Determine the (x, y) coordinate at the center of the cell enclosing the given text.  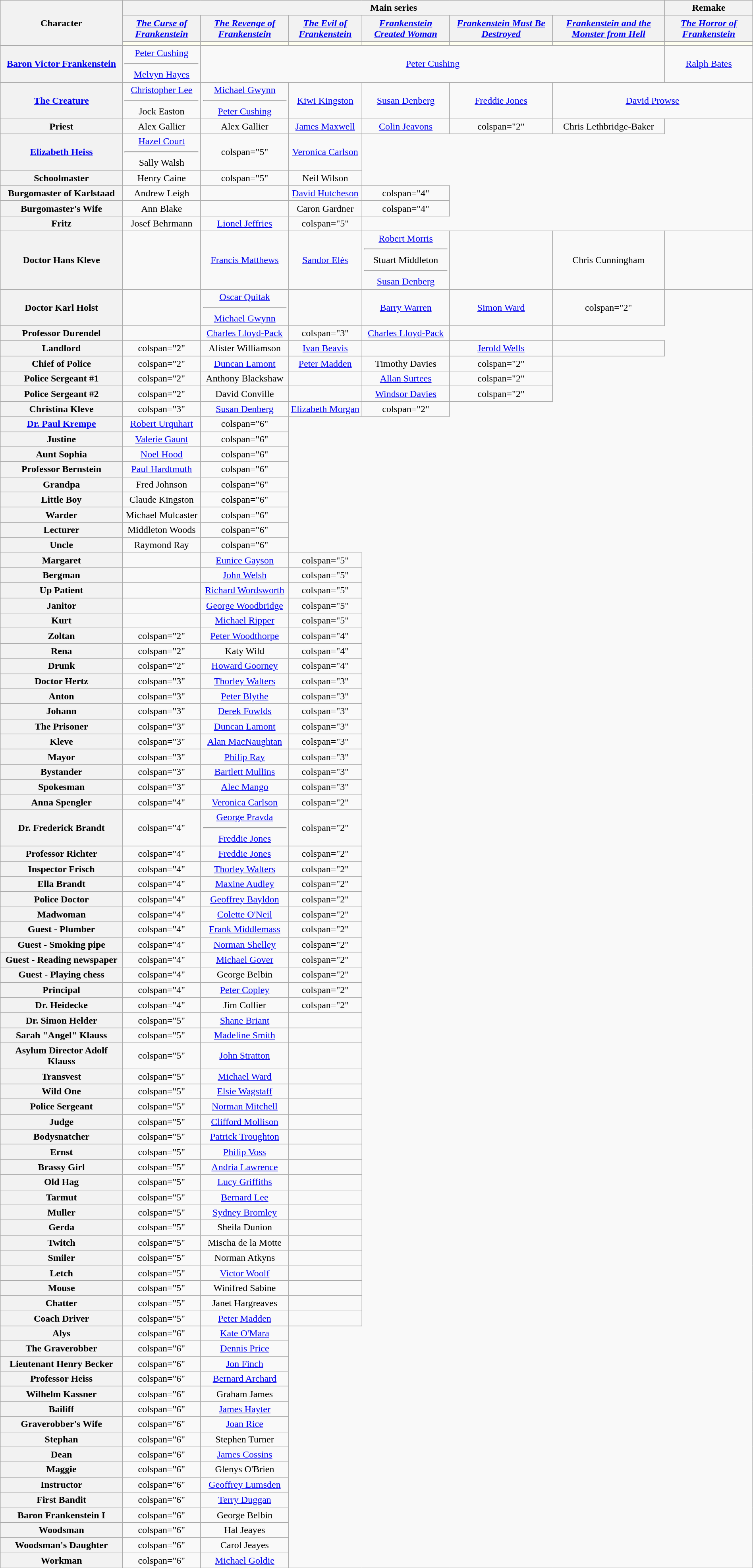
Richard Wordsworth (245, 590)
Chris Lethbridge-Baker (608, 126)
Robert MorrisStuart MiddletonSusan Denberg (406, 260)
Sheila Dunion (245, 1227)
Anton (62, 696)
The Curse of Frankenstein (161, 29)
Frank Middlemass (245, 929)
Bartlett Mullins (245, 772)
Andria Lawrence (245, 1167)
Terry Duggan (245, 1500)
Timothy Davies (406, 364)
Ivan Beavis (325, 348)
Bystander (62, 772)
Geoffrey Lumsden (245, 1485)
Guest - Reading newspaper (62, 960)
Kurt (62, 621)
Carol Jeayes (245, 1545)
Spokesman (62, 787)
Wilhelm Kassner (62, 1394)
Michael Goldie (245, 1560)
Hal Jeayes (245, 1530)
Chris Cunningham (608, 260)
Character (62, 23)
Peter Woodthorpe (245, 636)
Professor Richter (62, 854)
Transvest (62, 1076)
Oscar QuitakMichael Gwynn (245, 308)
Muller (62, 1212)
Instructor (62, 1485)
Drunk (62, 666)
Bailiff (62, 1409)
Fritz (62, 223)
Windsor Davies (406, 394)
Bernard Archard (245, 1379)
Old Hag (62, 1182)
Claude Kingston (161, 499)
Middleton Woods (161, 530)
Jim Collier (245, 1005)
Barry Warren (406, 308)
Woodsman's Daughter (62, 1545)
Zoltan (62, 636)
George Woodbridge (245, 606)
Ernst (62, 1152)
Dennis Price (245, 1349)
Colette O'Neil (245, 914)
Justine (62, 439)
Alister Williamson (245, 348)
Noel Hood (161, 454)
Burgomaster of Karlstaad (62, 193)
Elizabeth Morgan (325, 409)
Peter CushingMelvyn Hayes (161, 64)
Michael Ripper (245, 621)
The Prisoner (62, 726)
Dr. Paul Krempe (62, 424)
Madeline Smith (245, 1035)
Norman Atkyns (245, 1258)
Lionel Jeffries (245, 223)
Kleve (62, 741)
Frankenstein Must Be Destroyed (501, 29)
Jon Finch (245, 1364)
Police Sergeant #2 (62, 394)
Professor Heiss (62, 1379)
Remake (709, 8)
David Hutcheson (325, 193)
Professor Bernstein (62, 469)
Bergman (62, 575)
Peter Cushing (432, 64)
Allan Surtees (406, 379)
James Maxwell (325, 126)
Elizabeth Heiss (62, 152)
Christina Kleve (62, 409)
Paul Hardtmuth (161, 469)
Professor Durendel (62, 333)
Inspector Frisch (62, 869)
Robert Urquhart (161, 424)
Michael Gover (245, 960)
Doctor Hertz (62, 681)
Clifford Mollison (245, 1122)
The Creature (62, 101)
Smiler (62, 1258)
George PravdaFreddie Jones (245, 828)
Police Doctor (62, 899)
Norman Shelley (245, 945)
Sandor Elès (325, 260)
Landlord (62, 348)
Johann (62, 711)
Dr. Frederick Brandt (62, 828)
Andrew Leigh (161, 193)
Bodysnatcher (62, 1137)
Gerda (62, 1227)
Little Boy (62, 499)
Derek Fowlds (245, 711)
Simon Ward (501, 308)
Workman (62, 1560)
Baron Frankenstein I (62, 1515)
Eunice Gayson (245, 560)
Norman Mitchell (245, 1107)
Philip Ray (245, 757)
Burgomaster's Wife (62, 208)
The Horror of Frankenstein (709, 29)
Valerie Gaunt (161, 439)
Police Sergeant (62, 1107)
Joan Rice (245, 1424)
Mouse (62, 1288)
Dr. Heidecke (62, 1005)
Graham James (245, 1394)
Patrick Troughton (245, 1137)
Police Sergeant #1 (62, 379)
Lucy Griffiths (245, 1182)
Peter Blythe (245, 696)
Frankenstein and the Monster from Hell (608, 29)
Hazel CourtSally Walsh (161, 152)
Frankenstein Created Woman (406, 29)
Alec Mango (245, 787)
Ralph Bates (709, 64)
Janet Hargreaves (245, 1303)
Guest - Smoking pipe (62, 945)
Warder (62, 515)
Doctor Karl Holst (62, 308)
Rena (62, 651)
Anthony Blackshaw (245, 379)
Lieutenant Henry Becker (62, 1364)
John Welsh (245, 575)
Up Patient (62, 590)
Colin Jeavons (406, 126)
The Evil of Frankenstein (325, 29)
Shane Briant (245, 1020)
First Bandit (62, 1500)
Chatter (62, 1303)
Dean (62, 1454)
Mayor (62, 757)
Brassy Girl (62, 1167)
Michael GwynnPeter Cushing (245, 101)
Michael Mulcaster (161, 515)
Dr. Simon Helder (62, 1020)
Asylum Director Adolf Klauss (62, 1055)
Alan MacNaughtan (245, 741)
Aunt Sophia (62, 454)
Caron Gardner (325, 208)
David Prowse (653, 101)
Tarmut (62, 1197)
Coach Driver (62, 1318)
David Conville (245, 394)
Maxine Audley (245, 884)
The Revenge of Frankenstein (245, 29)
Geoffrey Bayldon (245, 899)
Kate O'Mara (245, 1334)
Twitch (62, 1243)
Schoolmaster (62, 178)
Woodsman (62, 1530)
Janitor (62, 606)
Katy Wild (245, 651)
John Stratton (245, 1055)
Alys (62, 1334)
Stephen Turner (245, 1439)
Ann Blake (161, 208)
Kiwi Kingston (325, 101)
Jerold Wells (501, 348)
Victor Woolf (245, 1273)
Philip Voss (245, 1152)
Stephan (62, 1439)
Mischa de la Motte (245, 1243)
Fred Johnson (161, 484)
Chief of Police (62, 364)
Bernard Lee (245, 1197)
Main series (393, 8)
Peter Copley (245, 990)
Margaret (62, 560)
Sarah "Angel" Klauss (62, 1035)
Anna Spengler (62, 802)
Principal (62, 990)
Priest (62, 126)
Francis Matthews (245, 260)
Maggie (62, 1469)
Wild One (62, 1092)
Neil Wilson (325, 178)
Grandpa (62, 484)
Ella Brandt (62, 884)
Christopher LeeJock Easton (161, 101)
Guest - Playing chess (62, 975)
The Graverobber (62, 1349)
Baron Victor Frankenstein (62, 64)
Sydney Bromley (245, 1212)
Elsie Wagstaff (245, 1092)
Glenys O'Brien (245, 1469)
Madwoman (62, 914)
Guest - Plumber (62, 929)
Raymond Ray (161, 545)
Michael Ward (245, 1076)
Howard Goorney (245, 666)
Josef Behrmann (161, 223)
Winifred Sabine (245, 1288)
Lecturer (62, 530)
Uncle (62, 545)
Henry Caine (161, 178)
Graverobber's Wife (62, 1424)
James Cossins (245, 1454)
James Hayter (245, 1409)
Doctor Hans Kleve (62, 260)
Judge (62, 1122)
Letch (62, 1273)
